Search for the cell housing the specified text and yield its (x, y) center coordinate. 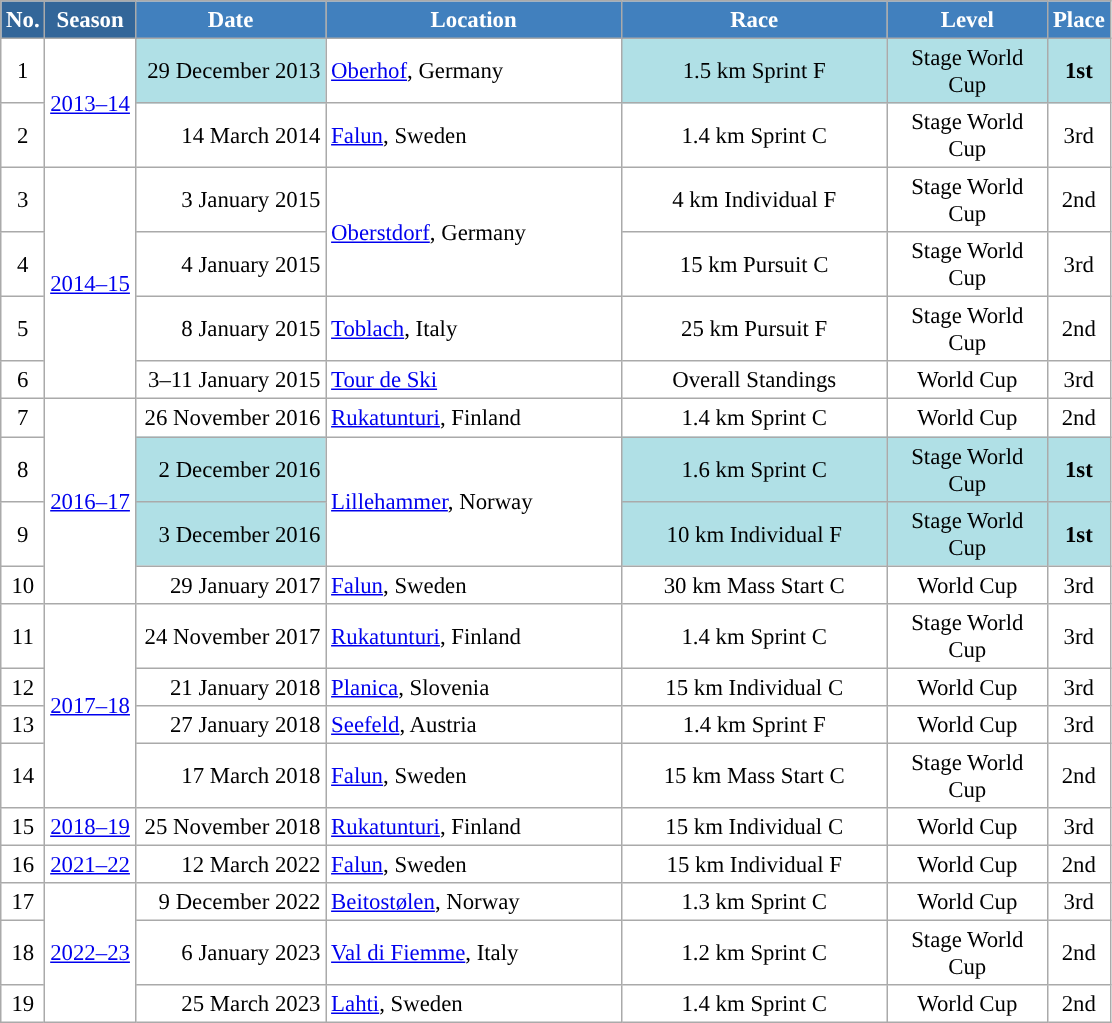
3 December 2016 (230, 534)
14 (23, 776)
2014–15 (90, 284)
Tour de Ski (474, 381)
No. (23, 20)
Val di Fiemme, Italy (474, 954)
17 (23, 902)
1.6 km Sprint C (754, 470)
3 January 2015 (230, 200)
14 March 2014 (230, 136)
3–11 January 2015 (230, 381)
29 December 2013 (230, 72)
1 (23, 72)
5 (23, 330)
Oberhof, Germany (474, 72)
1.5 km Sprint F (754, 72)
Planica, Slovenia (474, 687)
10 km Individual F (754, 534)
Beitostølen, Norway (474, 902)
4 January 2015 (230, 264)
1.4 km Sprint F (754, 725)
24 November 2017 (230, 636)
12 March 2022 (230, 864)
Lillehammer, Norway (474, 502)
2021–22 (90, 864)
Overall Standings (754, 381)
Seefeld, Austria (474, 725)
4 (23, 264)
9 December 2022 (230, 902)
2018–19 (90, 827)
27 January 2018 (230, 725)
13 (23, 725)
17 March 2018 (230, 776)
25 km Pursuit F (754, 330)
8 (23, 470)
1.2 km Sprint C (754, 954)
6 (23, 381)
16 (23, 864)
15 km Individual F (754, 864)
3 (23, 200)
Race (754, 20)
Season (90, 20)
9 (23, 534)
Location (474, 20)
25 March 2023 (230, 1004)
15 (23, 827)
Date (230, 20)
2 December 2016 (230, 470)
10 (23, 585)
2013–14 (90, 104)
4 km Individual F (754, 200)
15 km Mass Start C (754, 776)
2016–17 (90, 501)
30 km Mass Start C (754, 585)
29 January 2017 (230, 585)
Oberstdorf, Germany (474, 232)
11 (23, 636)
2017–18 (90, 705)
Lahti, Sweden (474, 1004)
26 November 2016 (230, 418)
7 (23, 418)
12 (23, 687)
Toblach, Italy (474, 330)
15 km Pursuit C (754, 264)
21 January 2018 (230, 687)
2022–23 (90, 953)
Place (1079, 20)
1.3 km Sprint C (754, 902)
19 (23, 1004)
2 (23, 136)
25 November 2018 (230, 827)
8 January 2015 (230, 330)
Level (968, 20)
18 (23, 954)
6 January 2023 (230, 954)
